Output the (X, Y) coordinate of the center of the cell containing the given text.  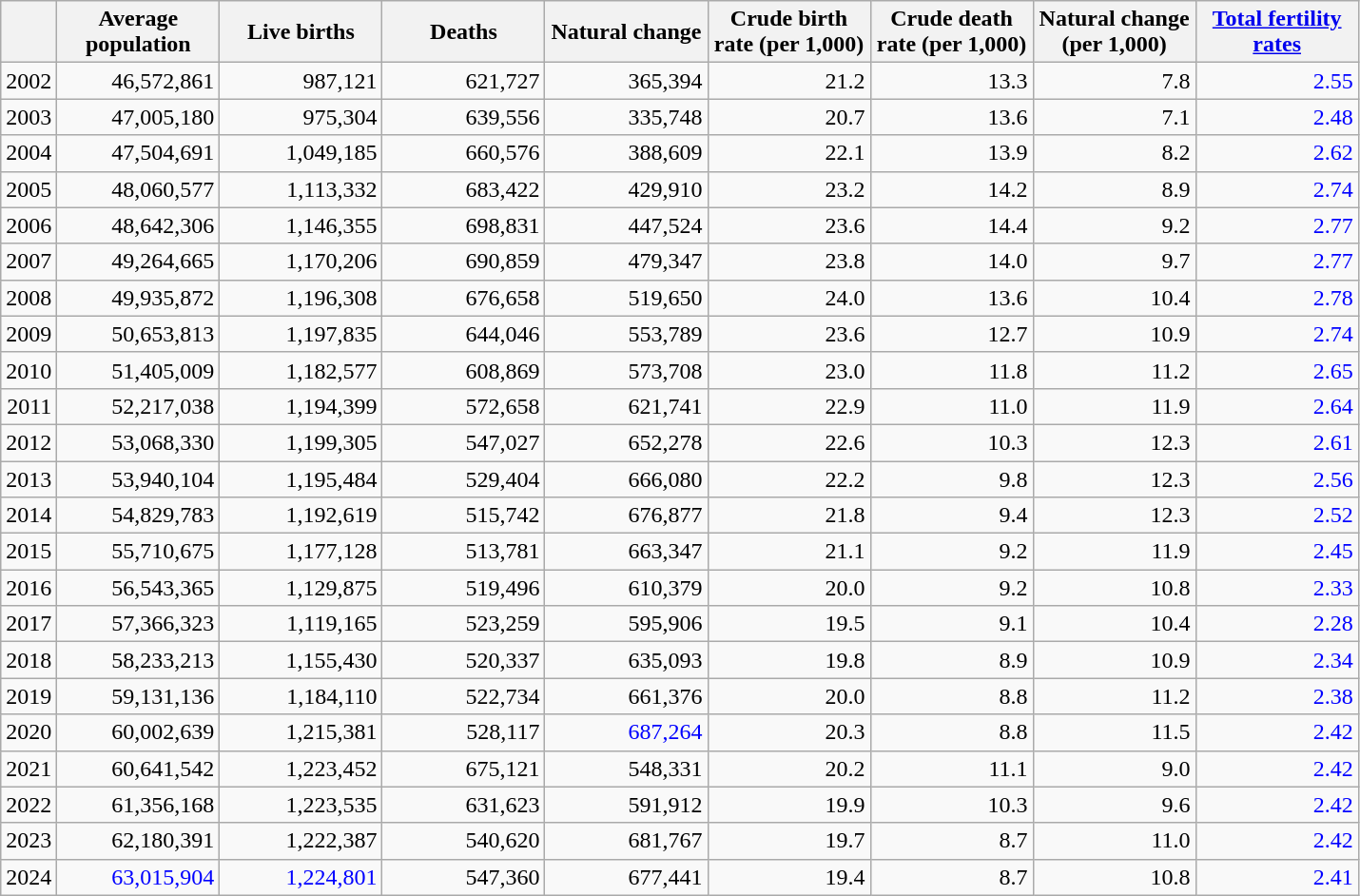
54,829,783 (139, 516)
987,121 (301, 81)
22.2 (789, 478)
1,119,165 (301, 624)
975,304 (301, 117)
2020 (29, 732)
520,337 (464, 660)
14.0 (951, 262)
20.3 (789, 732)
9.7 (1115, 262)
60,641,542 (139, 769)
1,177,128 (301, 552)
595,906 (626, 624)
1,155,430 (301, 660)
9.8 (951, 478)
335,748 (626, 117)
51,405,009 (139, 370)
2.61 (1276, 442)
479,347 (626, 262)
1,113,332 (301, 189)
547,360 (464, 877)
591,912 (626, 805)
1,224,801 (301, 877)
528,117 (464, 732)
1,195,484 (301, 478)
21.1 (789, 552)
2.52 (1276, 516)
22.6 (789, 442)
Total fertility rates (1276, 32)
21.8 (789, 516)
2013 (29, 478)
11.8 (951, 370)
2016 (29, 588)
8.2 (1115, 153)
573,708 (626, 370)
52,217,038 (139, 406)
2.34 (1276, 660)
19.9 (789, 805)
2.55 (1276, 81)
1,192,619 (301, 516)
2010 (29, 370)
2009 (29, 334)
519,650 (626, 298)
1,223,535 (301, 805)
23.2 (789, 189)
1,223,452 (301, 769)
610,379 (626, 588)
644,046 (464, 334)
19.5 (789, 624)
690,859 (464, 262)
56,543,365 (139, 588)
46,572,861 (139, 81)
Average population (139, 32)
2.38 (1276, 696)
2021 (29, 769)
529,404 (464, 478)
2014 (29, 516)
24.0 (789, 298)
2.28 (1276, 624)
687,264 (626, 732)
639,556 (464, 117)
Natural change (per 1,000) (1115, 32)
547,027 (464, 442)
47,005,180 (139, 117)
60,002,639 (139, 732)
48,642,306 (139, 225)
2019 (29, 696)
1,215,381 (301, 732)
19.7 (789, 841)
1,199,305 (301, 442)
20.7 (789, 117)
621,727 (464, 81)
548,331 (626, 769)
572,658 (464, 406)
1,197,835 (301, 334)
61,356,168 (139, 805)
2012 (29, 442)
683,422 (464, 189)
23.0 (789, 370)
1,129,875 (301, 588)
14.4 (951, 225)
2017 (29, 624)
55,710,675 (139, 552)
Crude birth rate (per 1,000) (789, 32)
2003 (29, 117)
2.65 (1276, 370)
63,015,904 (139, 877)
681,767 (626, 841)
1,182,577 (301, 370)
1,146,355 (301, 225)
57,366,323 (139, 624)
58,233,213 (139, 660)
1,170,206 (301, 262)
676,658 (464, 298)
522,734 (464, 696)
14.2 (951, 189)
2.41 (1276, 877)
7.8 (1115, 81)
675,121 (464, 769)
2015 (29, 552)
388,609 (626, 153)
698,831 (464, 225)
660,576 (464, 153)
2.62 (1276, 153)
48,060,577 (139, 189)
677,441 (626, 877)
2008 (29, 298)
663,347 (626, 552)
515,742 (464, 516)
631,623 (464, 805)
429,910 (626, 189)
Natural change (626, 32)
11.1 (951, 769)
49,935,872 (139, 298)
540,620 (464, 841)
553,789 (626, 334)
53,068,330 (139, 442)
2.78 (1276, 298)
59,131,136 (139, 696)
62,180,391 (139, 841)
1,222,387 (301, 841)
2023 (29, 841)
652,278 (626, 442)
7.1 (1115, 117)
2.56 (1276, 478)
2005 (29, 189)
2011 (29, 406)
Crude death rate (per 1,000) (951, 32)
19.4 (789, 877)
2.48 (1276, 117)
19.8 (789, 660)
13.9 (951, 153)
49,264,665 (139, 262)
2006 (29, 225)
2.64 (1276, 406)
9.4 (951, 516)
1,049,185 (301, 153)
666,080 (626, 478)
21.2 (789, 81)
12.7 (951, 334)
1,194,399 (301, 406)
365,394 (626, 81)
Live births (301, 32)
9.0 (1115, 769)
2018 (29, 660)
50,653,813 (139, 334)
2024 (29, 877)
523,259 (464, 624)
47,504,691 (139, 153)
1,184,110 (301, 696)
661,376 (626, 696)
1,196,308 (301, 298)
2004 (29, 153)
Deaths (464, 32)
11.5 (1115, 732)
22.9 (789, 406)
53,940,104 (139, 478)
22.1 (789, 153)
20.2 (789, 769)
2002 (29, 81)
23.8 (789, 262)
13.3 (951, 81)
2.45 (1276, 552)
447,524 (626, 225)
608,869 (464, 370)
519,496 (464, 588)
635,093 (626, 660)
2.33 (1276, 588)
621,741 (626, 406)
9.6 (1115, 805)
2022 (29, 805)
2007 (29, 262)
676,877 (626, 516)
513,781 (464, 552)
9.1 (951, 624)
